Search for the cell housing the specified text and yield its (X, Y) center coordinate. 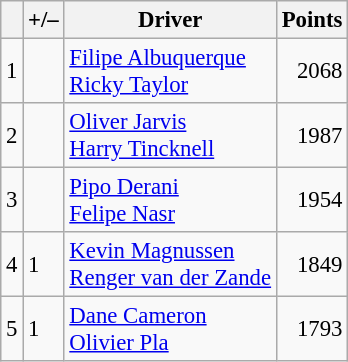
5 (12, 330)
1849 (312, 264)
Dane Cameron Olivier Pla (170, 330)
Kevin Magnussen Renger van der Zande (170, 264)
Oliver Jarvis Harry Tincknell (170, 136)
1987 (312, 136)
Points (312, 20)
2 (12, 136)
4 (12, 264)
2068 (312, 72)
3 (12, 200)
Pipo Derani Felipe Nasr (170, 200)
1793 (312, 330)
Driver (170, 20)
+/– (44, 20)
Filipe Albuquerque Ricky Taylor (170, 72)
1954 (312, 200)
